For the text-containing cell, return its midpoint in (x, y) coordinate format. 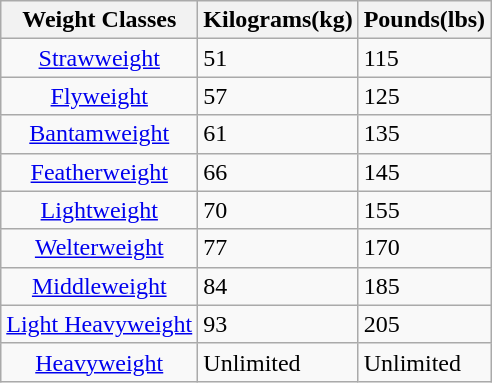
61 (278, 134)
205 (424, 324)
145 (424, 172)
185 (424, 286)
66 (278, 172)
125 (424, 96)
155 (424, 210)
Bantamweight (100, 134)
93 (278, 324)
135 (424, 134)
51 (278, 58)
70 (278, 210)
115 (424, 58)
Welterweight (100, 248)
Light Heavyweight (100, 324)
Featherweight (100, 172)
57 (278, 96)
Lightweight (100, 210)
Kilograms(kg) (278, 20)
Middleweight (100, 286)
Heavyweight (100, 362)
Weight Classes (100, 20)
Strawweight (100, 58)
170 (424, 248)
Pounds(lbs) (424, 20)
77 (278, 248)
84 (278, 286)
Flyweight (100, 96)
